Provide the [X, Y] coordinate of the cell's center where the given text is located.  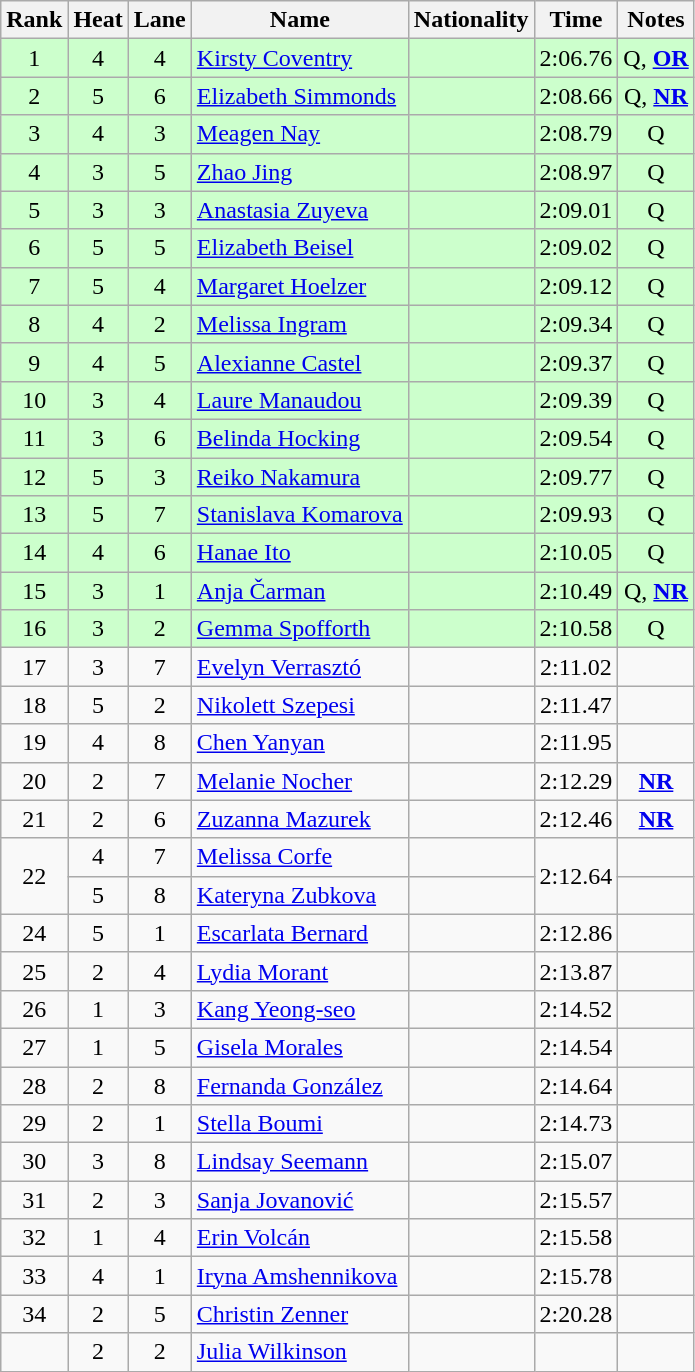
Rank [34, 20]
2:10.58 [576, 629]
2:12.29 [576, 781]
28 [34, 1085]
16 [34, 629]
2:15.58 [576, 1238]
18 [34, 705]
Kirsty Coventry [300, 58]
27 [34, 1047]
Chen Yanyan [300, 743]
Time [576, 20]
Heat [98, 20]
Escarlata Bernard [300, 933]
Sanja Jovanović [300, 1200]
2:09.02 [576, 248]
26 [34, 1009]
32 [34, 1238]
Meagen Nay [300, 134]
2:10.05 [576, 553]
Nationality [471, 20]
33 [34, 1276]
2:09.01 [576, 210]
Nikolett Szepesi [300, 705]
Melanie Nocher [300, 781]
Anastasia Zuyeva [300, 210]
Elizabeth Beisel [300, 248]
2:12.86 [576, 933]
2:09.93 [576, 515]
2:09.12 [576, 286]
2:10.49 [576, 591]
Anja Čarman [300, 591]
Fernanda González [300, 1085]
Elizabeth Simmonds [300, 96]
2:20.28 [576, 1314]
Christin Zenner [300, 1314]
34 [34, 1314]
20 [34, 781]
24 [34, 933]
21 [34, 819]
Melissa Corfe [300, 857]
2:15.57 [576, 1200]
2:15.07 [576, 1162]
12 [34, 477]
Margaret Hoelzer [300, 286]
2:12.46 [576, 819]
2:08.97 [576, 172]
Alexianne Castel [300, 362]
2:09.39 [576, 400]
2:12.64 [576, 876]
Q, OR [656, 58]
10 [34, 400]
2:11.02 [576, 667]
14 [34, 553]
Kang Yeong-seo [300, 1009]
2:15.78 [576, 1276]
Lindsay Seemann [300, 1162]
Reiko Nakamura [300, 477]
29 [34, 1124]
2:13.87 [576, 971]
31 [34, 1200]
25 [34, 971]
Zuzanna Mazurek [300, 819]
2:11.47 [576, 705]
Notes [656, 20]
2:14.64 [576, 1085]
Lydia Morant [300, 971]
Julia Wilkinson [300, 1352]
22 [34, 876]
2:09.37 [576, 362]
Name [300, 20]
Evelyn Verrasztó [300, 667]
2:06.76 [576, 58]
2:08.79 [576, 134]
Iryna Amshennikova [300, 1276]
11 [34, 438]
Gisela Morales [300, 1047]
2:09.54 [576, 438]
Laure Manaudou [300, 400]
2:09.34 [576, 324]
Kateryna Zubkova [300, 895]
19 [34, 743]
2:14.52 [576, 1009]
2:11.95 [576, 743]
13 [34, 515]
2:14.73 [576, 1124]
Hanae Ito [300, 553]
Erin Volcán [300, 1238]
Gemma Spofforth [300, 629]
Zhao Jing [300, 172]
30 [34, 1162]
Stanislava Komarova [300, 515]
9 [34, 362]
Melissa Ingram [300, 324]
2:14.54 [576, 1047]
2:09.77 [576, 477]
2:08.66 [576, 96]
Stella Boumi [300, 1124]
15 [34, 591]
17 [34, 667]
Lane [160, 20]
Belinda Hocking [300, 438]
